Extract the [X, Y] coordinate from the center of the cell holding the provided text.  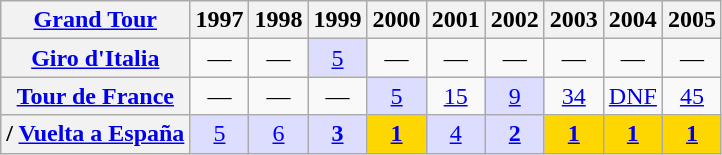
DNF [632, 96]
3 [338, 134]
9 [514, 96]
2001 [456, 20]
Grand Tour [96, 20]
1998 [278, 20]
2000 [396, 20]
2005 [692, 20]
45 [692, 96]
2 [514, 134]
1997 [220, 20]
Giro d'Italia [96, 58]
2002 [514, 20]
Tour de France [96, 96]
2004 [632, 20]
1999 [338, 20]
34 [574, 96]
4 [456, 134]
/ Vuelta a España [96, 134]
2003 [574, 20]
6 [278, 134]
15 [456, 96]
